Detect which cell encompasses the target text, then output its [x, y] center coordinate. 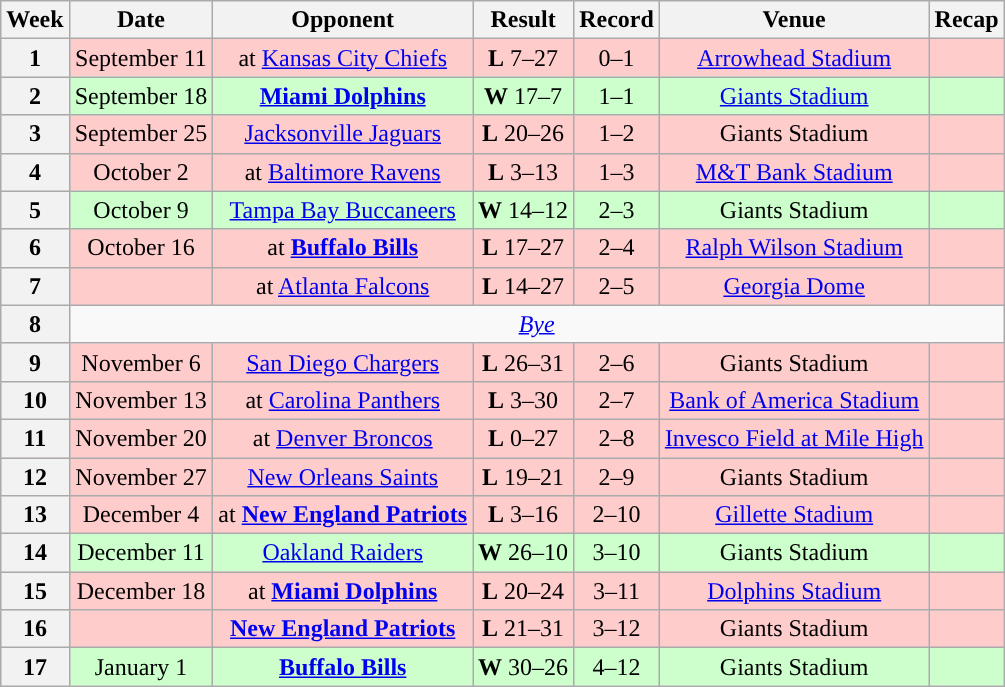
2–8 [617, 438]
11 [35, 438]
at Miami Dolphins [343, 591]
0–1 [617, 58]
Record [617, 20]
1 [35, 58]
Date [141, 20]
6 [35, 248]
L 17–27 [524, 248]
3–12 [617, 629]
January 1 [141, 667]
October 16 [141, 248]
13 [35, 515]
Ralph Wilson Stadium [794, 248]
Dolphins Stadium [794, 591]
November 27 [141, 477]
Gillette Stadium [794, 515]
7 [35, 286]
Recap [966, 20]
16 [35, 629]
at Atlanta Falcons [343, 286]
September 18 [141, 96]
at Buffalo Bills [343, 248]
at Carolina Panthers [343, 400]
8 [35, 324]
Buffalo Bills [343, 667]
L 3–13 [524, 172]
2–10 [617, 515]
2–9 [617, 477]
at Kansas City Chiefs [343, 58]
2 [35, 96]
at Baltimore Ravens [343, 172]
Bye [536, 324]
Tampa Bay Buccaneers [343, 210]
December 18 [141, 591]
L 14–27 [524, 286]
Georgia Dome [794, 286]
Jacksonville Jaguars [343, 134]
September 25 [141, 134]
W 17–7 [524, 96]
Arrowhead Stadium [794, 58]
W 14–12 [524, 210]
L 3–16 [524, 515]
at Denver Broncos [343, 438]
W 26–10 [524, 553]
3–10 [617, 553]
2–5 [617, 286]
2–4 [617, 248]
9 [35, 362]
L 26–31 [524, 362]
L 21–31 [524, 629]
November 13 [141, 400]
at New England Patriots [343, 515]
September 11 [141, 58]
W 30–26 [524, 667]
2–3 [617, 210]
San Diego Chargers [343, 362]
Week [35, 20]
4–12 [617, 667]
M&T Bank Stadium [794, 172]
1–2 [617, 134]
November 20 [141, 438]
15 [35, 591]
2–6 [617, 362]
October 9 [141, 210]
L 0–27 [524, 438]
L 3–30 [524, 400]
4 [35, 172]
1–3 [617, 172]
14 [35, 553]
Result [524, 20]
December 4 [141, 515]
December 11 [141, 553]
Venue [794, 20]
Opponent [343, 20]
Oakland Raiders [343, 553]
New England Patriots [343, 629]
12 [35, 477]
L 20–24 [524, 591]
3 [35, 134]
Bank of America Stadium [794, 400]
October 2 [141, 172]
November 6 [141, 362]
1–1 [617, 96]
New Orleans Saints [343, 477]
L 19–21 [524, 477]
3–11 [617, 591]
10 [35, 400]
Invesco Field at Mile High [794, 438]
Miami Dolphins [343, 96]
L 20–26 [524, 134]
L 7–27 [524, 58]
17 [35, 667]
5 [35, 210]
2–7 [617, 400]
